Locate the cell with the specified text and output its (X, Y) center coordinate. 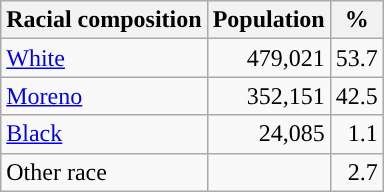
Moreno (104, 96)
Black (104, 134)
1.1 (356, 134)
352,151 (268, 96)
White (104, 58)
Racial composition (104, 20)
% (356, 20)
2.7 (356, 172)
479,021 (268, 58)
53.7 (356, 58)
Population (268, 20)
Other race (104, 172)
42.5 (356, 96)
24,085 (268, 134)
